From the cell containing the given text, extract its center point as [x, y] coordinate. 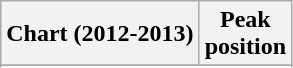
Chart (2012-2013) [100, 34]
Peakposition [245, 34]
